Scan for the cell matching the given text and deliver its (X, Y) coordinate at center. 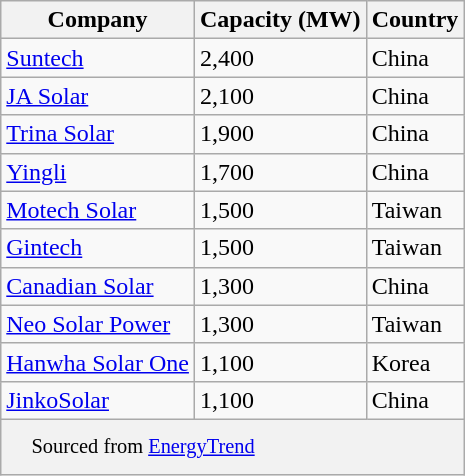
Korea (415, 362)
Yingli (98, 172)
Country (415, 20)
Company (98, 20)
Neo Solar Power (98, 324)
JA Solar (98, 96)
Gintech (98, 248)
2,100 (280, 96)
1,700 (280, 172)
Sourced from EnergyTrend (232, 447)
Motech Solar (98, 210)
Canadian Solar (98, 286)
Suntech (98, 58)
2,400 (280, 58)
JinkoSolar (98, 400)
1,900 (280, 134)
Hanwha Solar One (98, 362)
Trina Solar (98, 134)
Capacity (MW) (280, 20)
